Determine the (x, y) coordinate at the center of the cell enclosing the given text.  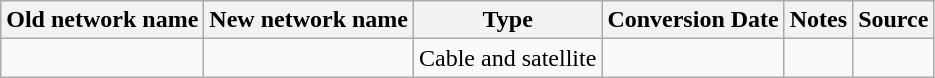
New network name (309, 20)
Type (508, 20)
Old network name (102, 20)
Conversion Date (693, 20)
Cable and satellite (508, 58)
Notes (818, 20)
Source (894, 20)
